Determine the [x, y] coordinate at the center of the cell enclosing the given text.  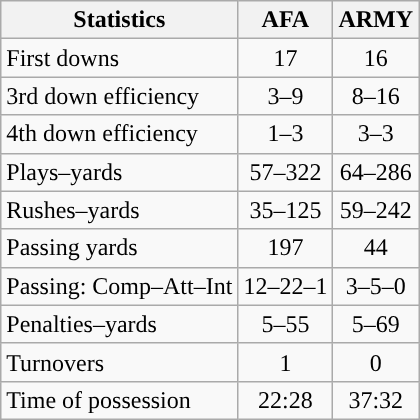
0 [376, 362]
3rd down efficiency [120, 96]
57–322 [286, 172]
1–3 [286, 134]
Passing yards [120, 248]
4th down efficiency [120, 134]
16 [376, 58]
44 [376, 248]
Penalties–yards [120, 324]
3–9 [286, 96]
37:32 [376, 400]
3–5–0 [376, 286]
Passing: Comp–Att–Int [120, 286]
17 [286, 58]
35–125 [286, 210]
8–16 [376, 96]
59–242 [376, 210]
Time of possession [120, 400]
3–3 [376, 134]
Statistics [120, 20]
5–69 [376, 324]
AFA [286, 20]
197 [286, 248]
Plays–yards [120, 172]
Turnovers [120, 362]
22:28 [286, 400]
64–286 [376, 172]
ARMY [376, 20]
Rushes–yards [120, 210]
First downs [120, 58]
12–22–1 [286, 286]
5–55 [286, 324]
1 [286, 362]
